Extract the [x, y] coordinate from the center of the cell holding the provided text.  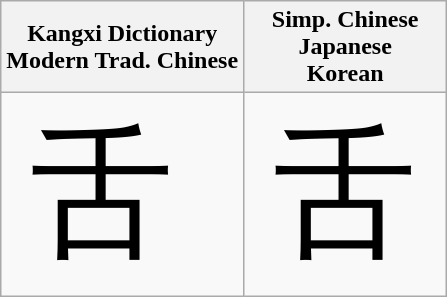
Kangxi DictionaryModern Trad. Chinese [122, 47]
Simp. ChineseJapaneseKorean [346, 47]
